Find where the given text appears and provide that cell's center as [x, y] coordinate. 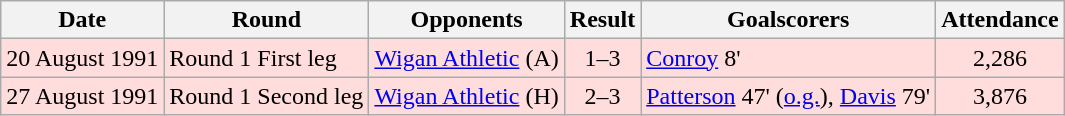
3,876 [1000, 96]
Round 1 First leg [266, 58]
Attendance [1000, 20]
Patterson 47' (o.g.), Davis 79' [788, 96]
1–3 [602, 58]
Conroy 8' [788, 58]
Goalscorers [788, 20]
20 August 1991 [82, 58]
27 August 1991 [82, 96]
Opponents [466, 20]
Date [82, 20]
Wigan Athletic (A) [466, 58]
2–3 [602, 96]
2,286 [1000, 58]
Result [602, 20]
Wigan Athletic (H) [466, 96]
Round 1 Second leg [266, 96]
Round [266, 20]
